Provide the (X, Y) coordinate of the cell's center where the given text is located.  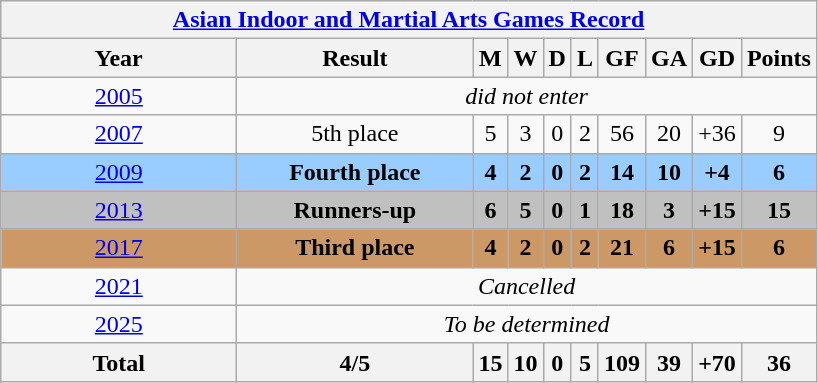
+70 (718, 362)
Points (778, 58)
2005 (119, 96)
109 (622, 362)
W (526, 58)
9 (778, 134)
21 (622, 248)
GA (670, 58)
did not enter (527, 96)
2013 (119, 210)
Runners-up (355, 210)
2025 (119, 324)
L (584, 58)
GF (622, 58)
Year (119, 58)
M (490, 58)
56 (622, 134)
5th place (355, 134)
GD (718, 58)
Third place (355, 248)
36 (778, 362)
20 (670, 134)
2017 (119, 248)
18 (622, 210)
Fourth place (355, 172)
Cancelled (527, 286)
14 (622, 172)
Result (355, 58)
2009 (119, 172)
D (557, 58)
39 (670, 362)
+4 (718, 172)
1 (584, 210)
Asian Indoor and Martial Arts Games Record (409, 20)
Total (119, 362)
2021 (119, 286)
4/5 (355, 362)
+36 (718, 134)
To be determined (527, 324)
2007 (119, 134)
